For the text-containing cell, return its midpoint in [x, y] coordinate format. 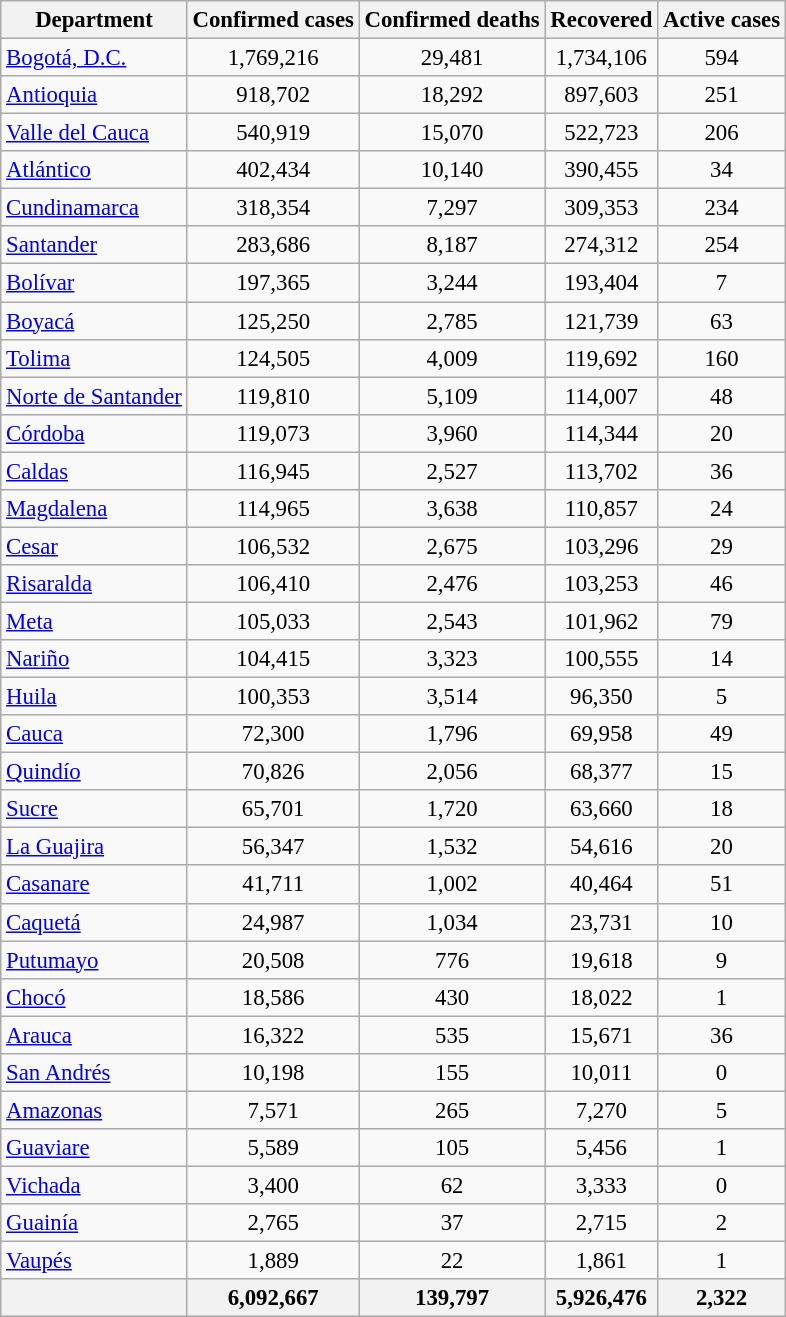
535 [452, 1035]
51 [722, 885]
1,796 [452, 734]
522,723 [602, 133]
206 [722, 133]
5,109 [452, 396]
1,734,106 [602, 58]
54,616 [602, 847]
100,353 [273, 697]
65,701 [273, 809]
Córdoba [94, 433]
9 [722, 960]
20,508 [273, 960]
16,322 [273, 1035]
390,455 [602, 170]
Cesar [94, 546]
106,410 [273, 584]
Caquetá [94, 922]
Confirmed cases [273, 20]
124,505 [273, 358]
La Guajira [94, 847]
10,011 [602, 1073]
2,675 [452, 546]
41,711 [273, 885]
3,514 [452, 697]
105,033 [273, 621]
Cundinamarca [94, 208]
Bolívar [94, 283]
3,400 [273, 1185]
402,434 [273, 170]
2,476 [452, 584]
918,702 [273, 95]
15 [722, 772]
104,415 [273, 659]
540,919 [273, 133]
121,739 [602, 321]
197,365 [273, 283]
113,702 [602, 471]
Nariño [94, 659]
1,532 [452, 847]
594 [722, 58]
Norte de Santander [94, 396]
Guainía [94, 1223]
96,350 [602, 697]
3,323 [452, 659]
110,857 [602, 509]
Chocó [94, 997]
14 [722, 659]
70,826 [273, 772]
114,344 [602, 433]
Santander [94, 245]
251 [722, 95]
5,456 [602, 1148]
103,253 [602, 584]
48 [722, 396]
3,244 [452, 283]
Valle del Cauca [94, 133]
318,354 [273, 208]
Confirmed deaths [452, 20]
San Andrés [94, 1073]
56,347 [273, 847]
72,300 [273, 734]
18 [722, 809]
79 [722, 621]
Guaviare [94, 1148]
46 [722, 584]
7,571 [273, 1110]
309,353 [602, 208]
234 [722, 208]
Meta [94, 621]
2,543 [452, 621]
265 [452, 1110]
62 [452, 1185]
10 [722, 922]
18,586 [273, 997]
63,660 [602, 809]
2,056 [452, 772]
6,092,667 [273, 1298]
8,187 [452, 245]
119,810 [273, 396]
24,987 [273, 922]
2,785 [452, 321]
114,007 [602, 396]
63 [722, 321]
24 [722, 509]
103,296 [602, 546]
897,603 [602, 95]
19,618 [602, 960]
Recovered [602, 20]
Vaupés [94, 1261]
119,692 [602, 358]
155 [452, 1073]
106,532 [273, 546]
2 [722, 1223]
1,889 [273, 1261]
274,312 [602, 245]
15,070 [452, 133]
430 [452, 997]
776 [452, 960]
100,555 [602, 659]
119,073 [273, 433]
29,481 [452, 58]
Tolima [94, 358]
3,638 [452, 509]
18,292 [452, 95]
Quindío [94, 772]
29 [722, 546]
Active cases [722, 20]
125,250 [273, 321]
Amazonas [94, 1110]
Putumayo [94, 960]
2,715 [602, 1223]
7,297 [452, 208]
Magdalena [94, 509]
22 [452, 1261]
Antioquia [94, 95]
2,322 [722, 1298]
2,765 [273, 1223]
5,589 [273, 1148]
283,686 [273, 245]
1,861 [602, 1261]
2,527 [452, 471]
1,002 [452, 885]
18,022 [602, 997]
68,377 [602, 772]
1,769,216 [273, 58]
1,720 [452, 809]
Huila [94, 697]
114,965 [273, 509]
10,140 [452, 170]
1,034 [452, 922]
116,945 [273, 471]
254 [722, 245]
Arauca [94, 1035]
193,404 [602, 283]
5,926,476 [602, 1298]
34 [722, 170]
160 [722, 358]
Bogotá, D.C. [94, 58]
Sucre [94, 809]
Boyacá [94, 321]
Vichada [94, 1185]
Department [94, 20]
Risaralda [94, 584]
101,962 [602, 621]
Cauca [94, 734]
49 [722, 734]
Atlántico [94, 170]
37 [452, 1223]
105 [452, 1148]
7,270 [602, 1110]
3,960 [452, 433]
7 [722, 283]
Caldas [94, 471]
10,198 [273, 1073]
4,009 [452, 358]
40,464 [602, 885]
15,671 [602, 1035]
Casanare [94, 885]
23,731 [602, 922]
139,797 [452, 1298]
3,333 [602, 1185]
69,958 [602, 734]
